For the text-containing cell, return its midpoint in [x, y] coordinate format. 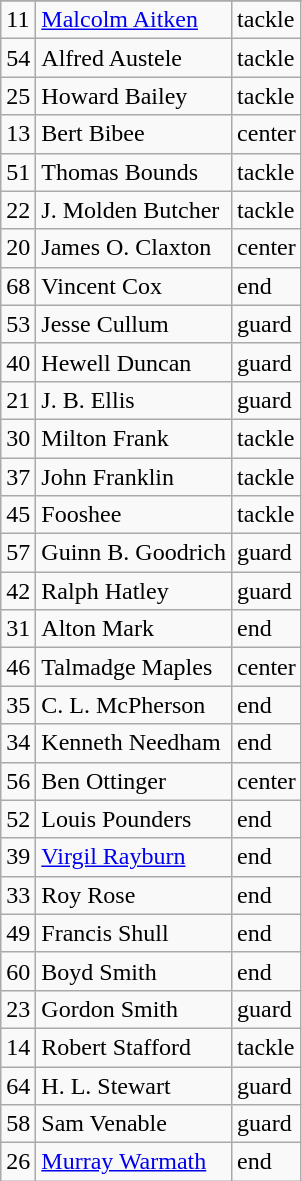
Ben Ottinger [134, 781]
34 [18, 743]
J. Molden Butcher [134, 210]
64 [18, 1085]
30 [18, 438]
Murray Warmath [134, 1162]
Francis Shull [134, 933]
26 [18, 1162]
20 [18, 248]
Malcolm Aitken [134, 20]
56 [18, 781]
Virgil Rayburn [134, 857]
60 [18, 971]
25 [18, 96]
James O. Claxton [134, 248]
Ralph Hatley [134, 591]
Talmadge Maples [134, 667]
39 [18, 857]
45 [18, 515]
Milton Frank [134, 438]
53 [18, 324]
31 [18, 629]
John Franklin [134, 477]
Jesse Cullum [134, 324]
Howard Bailey [134, 96]
Guinn B. Goodrich [134, 553]
51 [18, 172]
35 [18, 705]
33 [18, 895]
Roy Rose [134, 895]
52 [18, 819]
Sam Venable [134, 1124]
Gordon Smith [134, 1009]
Fooshee [134, 515]
Kenneth Needham [134, 743]
54 [18, 58]
Alton Mark [134, 629]
Thomas Bounds [134, 172]
21 [18, 400]
46 [18, 667]
H. L. Stewart [134, 1085]
23 [18, 1009]
C. L. McPherson [134, 705]
14 [18, 1047]
Louis Pounders [134, 819]
13 [18, 134]
49 [18, 933]
Boyd Smith [134, 971]
57 [18, 553]
Hewell Duncan [134, 362]
Robert Stafford [134, 1047]
40 [18, 362]
58 [18, 1124]
Vincent Cox [134, 286]
J. B. Ellis [134, 400]
37 [18, 477]
Bert Bibee [134, 134]
Alfred Austele [134, 58]
11 [18, 20]
22 [18, 210]
68 [18, 286]
42 [18, 591]
